Identify which cell holds the provided text, then report its (x, y) central coordinate. 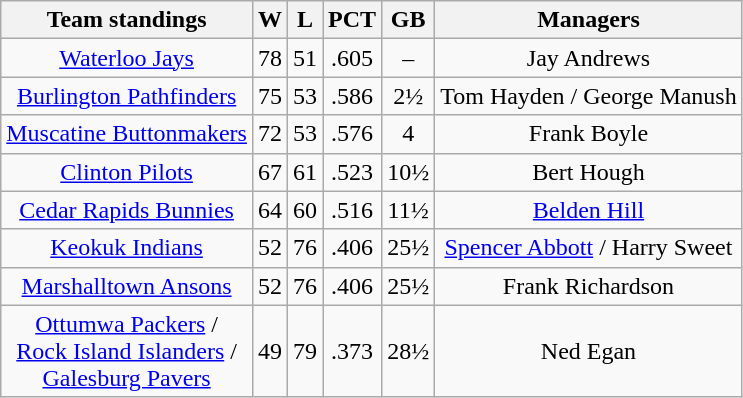
Ottumwa Packers / Rock Island Islanders / Galesburg Pavers (127, 351)
Frank Boyle (589, 134)
49 (270, 351)
PCT (352, 20)
.605 (352, 58)
60 (306, 210)
75 (270, 96)
10½ (408, 172)
Frank Richardson (589, 286)
– (408, 58)
78 (270, 58)
72 (270, 134)
L (306, 20)
51 (306, 58)
.516 (352, 210)
2½ (408, 96)
Jay Andrews (589, 58)
Managers (589, 20)
W (270, 20)
.576 (352, 134)
28½ (408, 351)
Marshalltown Ansons (127, 286)
4 (408, 134)
Keokuk Indians (127, 248)
Waterloo Jays (127, 58)
Tom Hayden / George Manush (589, 96)
Muscatine Buttonmakers (127, 134)
11½ (408, 210)
Clinton Pilots (127, 172)
Ned Egan (589, 351)
.586 (352, 96)
Team standings (127, 20)
64 (270, 210)
79 (306, 351)
Burlington Pathfinders (127, 96)
61 (306, 172)
Cedar Rapids Bunnies (127, 210)
67 (270, 172)
.373 (352, 351)
.523 (352, 172)
Bert Hough (589, 172)
Spencer Abbott / Harry Sweet (589, 248)
GB (408, 20)
Belden Hill (589, 210)
